From the cell containing the given text, extract its center point as (X, Y) coordinate. 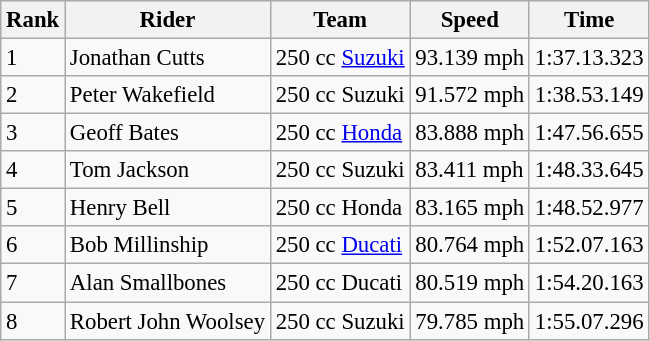
93.139 mph (470, 58)
3 (33, 133)
Geoff Bates (168, 133)
Rider (168, 20)
Jonathan Cutts (168, 58)
8 (33, 321)
1:47.56.655 (588, 133)
1:38.53.149 (588, 95)
83.411 mph (470, 170)
Robert John Woolsey (168, 321)
1:37.13.323 (588, 58)
Time (588, 20)
1:54.20.163 (588, 283)
91.572 mph (470, 95)
4 (33, 170)
1:55.07.296 (588, 321)
Henry Bell (168, 208)
Team (340, 20)
6 (33, 245)
Alan Smallbones (168, 283)
1 (33, 58)
80.519 mph (470, 283)
2 (33, 95)
79.785 mph (470, 321)
Speed (470, 20)
Bob Millinship (168, 245)
83.165 mph (470, 208)
1:48.33.645 (588, 170)
Rank (33, 20)
83.888 mph (470, 133)
Peter Wakefield (168, 95)
7 (33, 283)
5 (33, 208)
1:52.07.163 (588, 245)
Tom Jackson (168, 170)
80.764 mph (470, 245)
1:48.52.977 (588, 208)
